Scan for the cell matching the given text and deliver its (x, y) coordinate at center. 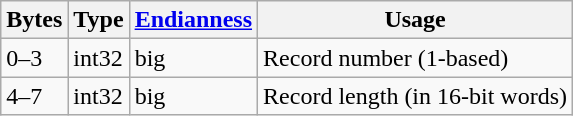
0–3 (34, 58)
Record number (1-based) (416, 58)
Record length (in 16-bit words) (416, 96)
Endianness (193, 20)
4–7 (34, 96)
Type (98, 20)
Bytes (34, 20)
Usage (416, 20)
